Provide the (X, Y) coordinate of the cell's center where the given text is located.  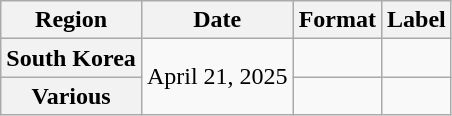
South Korea (72, 58)
Label (416, 20)
Various (72, 96)
Format (337, 20)
Date (217, 20)
Region (72, 20)
April 21, 2025 (217, 77)
